Determine the [X, Y] coordinate at the center of the cell enclosing the given text.  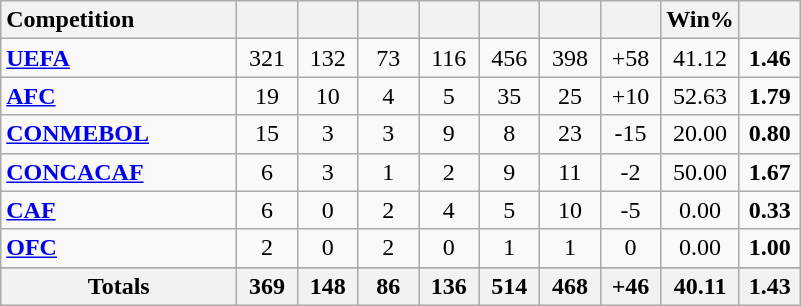
1.79 [770, 96]
Competition [119, 20]
Win% [700, 20]
CONCACAF [119, 172]
11 [570, 172]
369 [268, 286]
321 [268, 58]
15 [268, 134]
8 [510, 134]
1.00 [770, 248]
136 [448, 286]
40.11 [700, 286]
UEFA [119, 58]
1.46 [770, 58]
41.12 [700, 58]
73 [388, 58]
+58 [630, 58]
-5 [630, 210]
1.43 [770, 286]
50.00 [700, 172]
25 [570, 96]
35 [510, 96]
116 [448, 58]
456 [510, 58]
+46 [630, 286]
1.67 [770, 172]
148 [328, 286]
132 [328, 58]
514 [510, 286]
20.00 [700, 134]
23 [570, 134]
19 [268, 96]
398 [570, 58]
CAF [119, 210]
0.33 [770, 210]
+10 [630, 96]
52.63 [700, 96]
-15 [630, 134]
-2 [630, 172]
OFC [119, 248]
CONMEBOL [119, 134]
0.80 [770, 134]
AFC [119, 96]
86 [388, 286]
Totals [119, 286]
468 [570, 286]
